Capture the cell that displays the provided text and extract its [x, y] central coordinate. 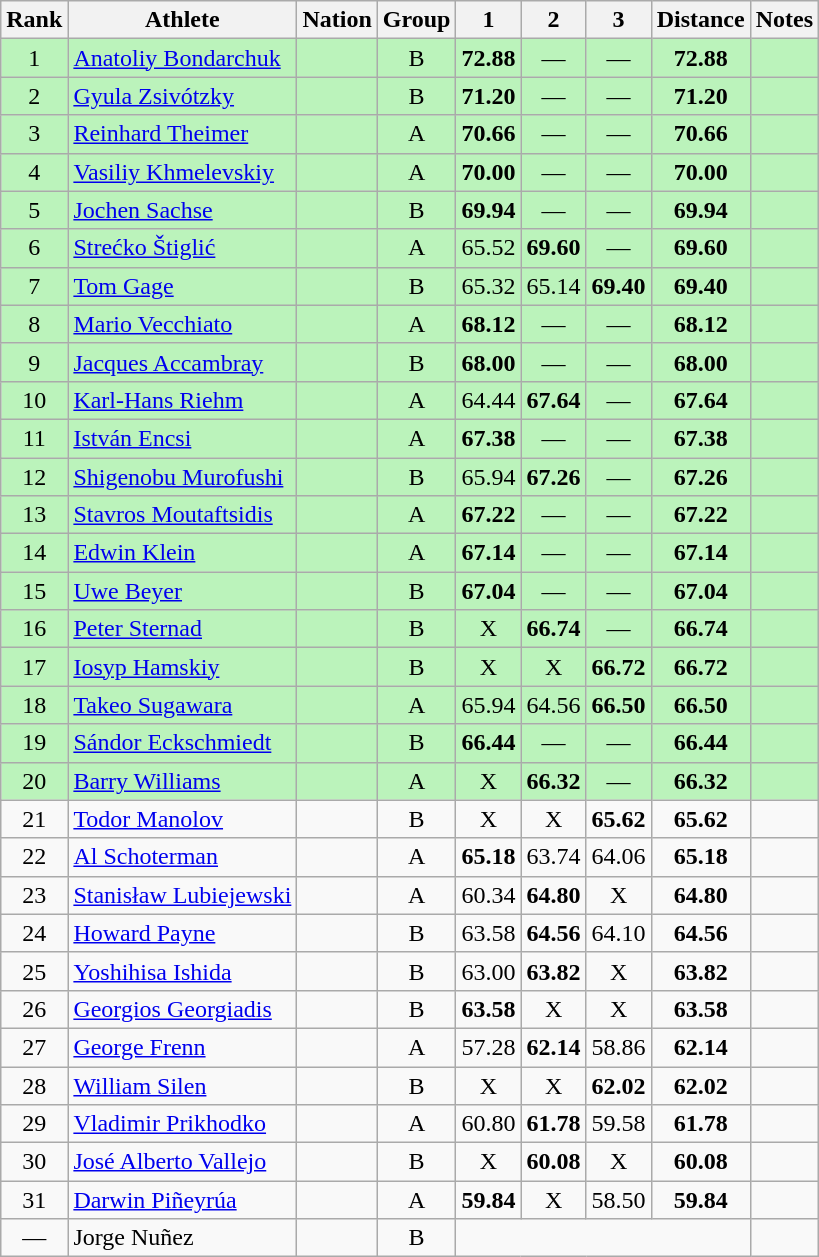
Nation [337, 20]
Reinhard Theimer [182, 134]
24 [34, 933]
65.32 [488, 286]
15 [34, 591]
Gyula Zsivótzky [182, 96]
Notes [784, 20]
Group [416, 20]
Distance [700, 20]
Darwin Piñeyrúa [182, 1200]
Stavros Moutaftsidis [182, 515]
Stanisław Lubiejewski [182, 895]
Jacques Accambray [182, 362]
Peter Sternad [182, 629]
Barry Williams [182, 781]
17 [34, 667]
Shigenobu Murofushi [182, 477]
Edwin Klein [182, 553]
Todor Manolov [182, 819]
Jorge Nuñez [182, 1238]
José Alberto Vallejo [182, 1162]
Strećko Štiglić [182, 248]
9 [34, 362]
64.44 [488, 400]
57.28 [488, 1047]
65.14 [554, 286]
Mario Vecchiato [182, 324]
21 [34, 819]
59.58 [618, 1124]
58.50 [618, 1200]
Tom Gage [182, 286]
26 [34, 1009]
Rank [34, 20]
George Frenn [182, 1047]
11 [34, 438]
29 [34, 1124]
Takeo Sugawara [182, 705]
64.06 [618, 857]
6 [34, 248]
58.86 [618, 1047]
12 [34, 477]
Howard Payne [182, 933]
27 [34, 1047]
Karl-Hans Riehm [182, 400]
31 [34, 1200]
Iosyp Hamskiy [182, 667]
5 [34, 210]
28 [34, 1085]
63.00 [488, 971]
65.52 [488, 248]
William Silen [182, 1085]
25 [34, 971]
60.80 [488, 1124]
Yoshihisa Ishida [182, 971]
Georgios Georgiadis [182, 1009]
14 [34, 553]
Athlete [182, 20]
7 [34, 286]
Uwe Beyer [182, 591]
19 [34, 743]
Al Schoterman [182, 857]
22 [34, 857]
8 [34, 324]
63.74 [554, 857]
30 [34, 1162]
23 [34, 895]
13 [34, 515]
64.10 [618, 933]
Anatoliy Bondarchuk [182, 58]
60.34 [488, 895]
Vasiliy Khmelevskiy [182, 172]
Sándor Eckschmiedt [182, 743]
4 [34, 172]
20 [34, 781]
10 [34, 400]
Vladimir Prikhodko [182, 1124]
Jochen Sachse [182, 210]
16 [34, 629]
18 [34, 705]
István Encsi [182, 438]
